Provide the (X, Y) coordinate of the cell's center where the given text is located.  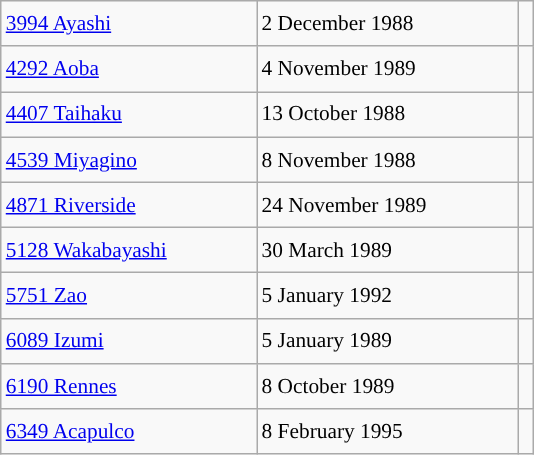
4407 Taihaku (129, 114)
6349 Acapulco (129, 432)
24 November 1989 (388, 204)
13 October 1988 (388, 114)
8 November 1988 (388, 160)
4292 Aoba (129, 68)
5 January 1992 (388, 296)
4539 Miyagino (129, 160)
30 March 1989 (388, 250)
2 December 1988 (388, 24)
6089 Izumi (129, 340)
6190 Rennes (129, 386)
8 February 1995 (388, 432)
5751 Zao (129, 296)
4 November 1989 (388, 68)
5 January 1989 (388, 340)
4871 Riverside (129, 204)
5128 Wakabayashi (129, 250)
8 October 1989 (388, 386)
3994 Ayashi (129, 24)
